From the cell containing the given text, extract its center point as [X, Y] coordinate. 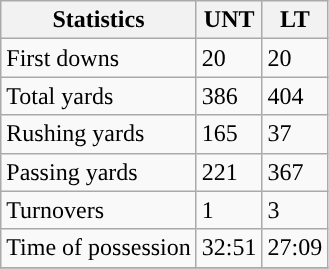
Rushing yards [99, 134]
32:51 [229, 248]
Turnovers [99, 210]
3 [295, 210]
LT [295, 20]
27:09 [295, 248]
Passing yards [99, 172]
404 [295, 96]
165 [229, 134]
UNT [229, 20]
First downs [99, 58]
367 [295, 172]
386 [229, 96]
Statistics [99, 20]
221 [229, 172]
37 [295, 134]
1 [229, 210]
Total yards [99, 96]
Time of possession [99, 248]
